Locate the cell with the specified text and output its [x, y] center coordinate. 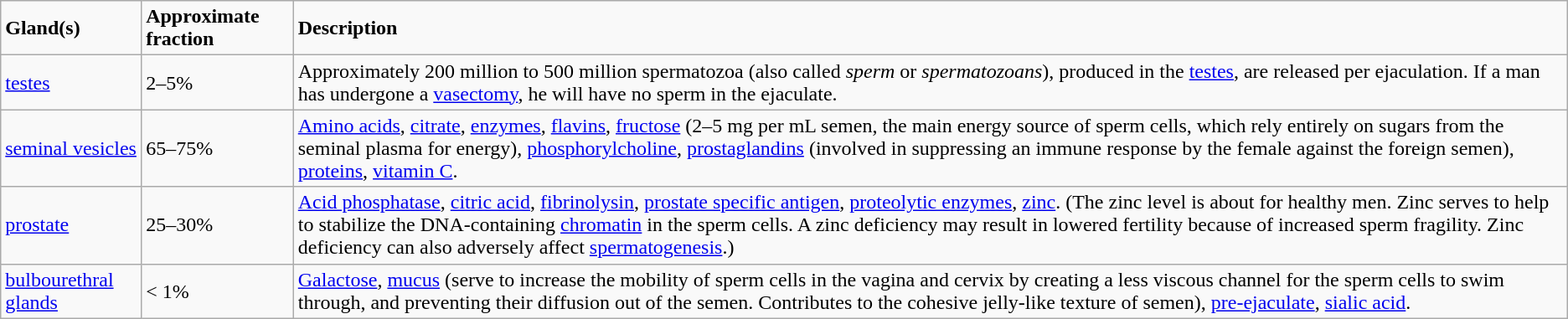
prostate [71, 225]
seminal vesicles [71, 148]
Gland(s) [71, 28]
Approximate fraction [218, 28]
65–75% [218, 148]
25–30% [218, 225]
2–5% [218, 82]
bulbourethral glands [71, 291]
testes [71, 82]
< 1% [218, 291]
Description [930, 28]
